Find where the given text appears and provide that cell's center as (x, y) coordinate. 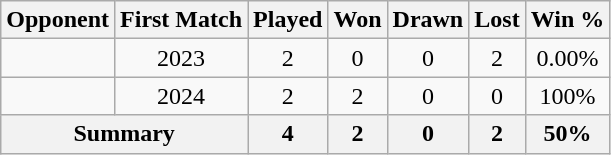
Won (358, 20)
4 (288, 134)
Summary (124, 134)
Win % (568, 20)
First Match (182, 20)
Drawn (428, 20)
2024 (182, 96)
100% (568, 96)
50% (568, 134)
Opponent (58, 20)
Played (288, 20)
0.00% (568, 58)
Lost (497, 20)
2023 (182, 58)
